Determine the [X, Y] coordinate at the center of the cell enclosing the given text.  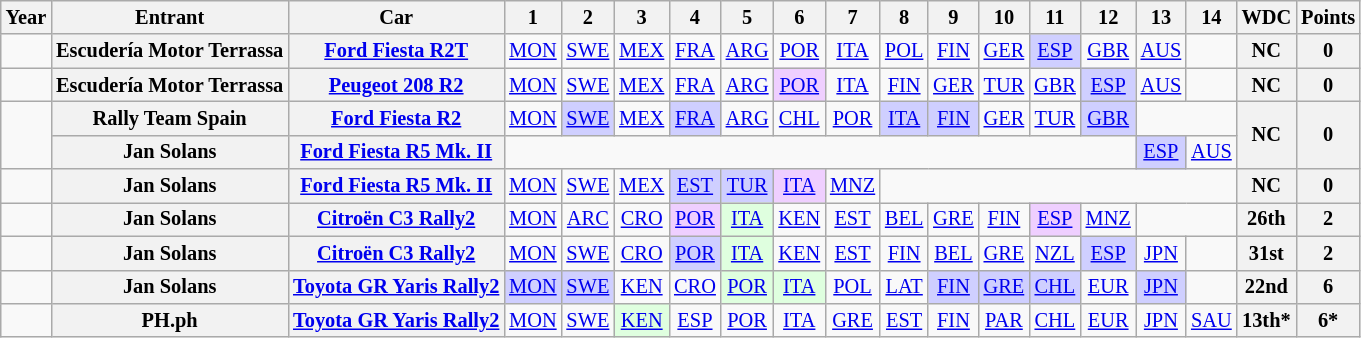
3 [642, 17]
PH.ph [170, 320]
Points [1328, 17]
LAT [904, 287]
31st [1267, 253]
Year [26, 17]
Ford Fiesta R2 [396, 118]
5 [748, 17]
WDC [1267, 17]
Entrant [170, 17]
13 [1161, 17]
6* [1328, 320]
10 [1004, 17]
Ford Fiesta R2T [396, 51]
Peugeot 208 R2 [396, 85]
11 [1055, 17]
ARC [588, 219]
14 [1211, 17]
1 [532, 17]
Rally Team Spain [170, 118]
NZL [1055, 253]
22nd [1267, 287]
4 [695, 17]
8 [904, 17]
26th [1267, 219]
12 [1108, 17]
9 [953, 17]
13th* [1267, 320]
Car [396, 17]
7 [852, 17]
SAU [1211, 320]
PAR [1004, 320]
